Extract the [x, y] coordinate from the center of the cell holding the provided text.  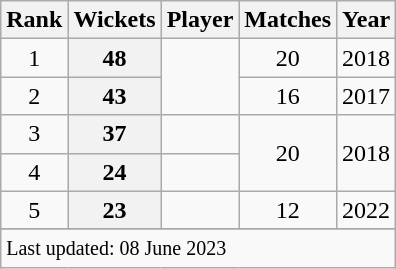
1 [34, 58]
Year [366, 20]
Last updated: 08 June 2023 [198, 248]
Matches [288, 20]
2 [34, 96]
48 [114, 58]
16 [288, 96]
12 [288, 210]
4 [34, 172]
37 [114, 134]
Rank [34, 20]
23 [114, 210]
2017 [366, 96]
3 [34, 134]
2022 [366, 210]
Wickets [114, 20]
Player [200, 20]
5 [34, 210]
43 [114, 96]
24 [114, 172]
